Search for the cell housing the specified text and yield its [x, y] center coordinate. 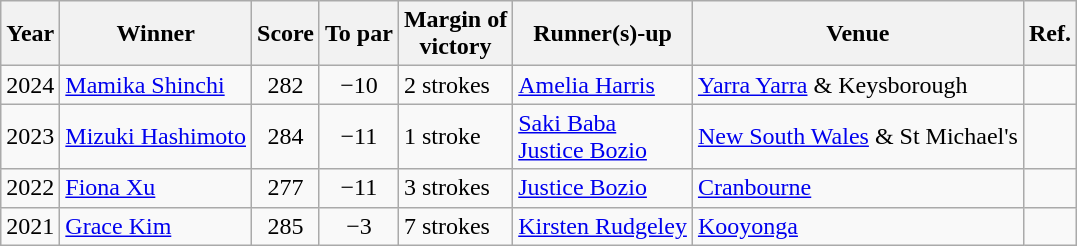
284 [286, 136]
Grace Kim [156, 226]
Fiona Xu [156, 188]
2023 [30, 136]
2 strokes [455, 85]
−10 [358, 85]
Margin ofvictory [455, 34]
2022 [30, 188]
7 strokes [455, 226]
277 [286, 188]
2021 [30, 226]
1 stroke [455, 136]
Yarra Yarra & Keysborough [858, 85]
Score [286, 34]
2024 [30, 85]
Kooyonga [858, 226]
Year [30, 34]
Ref. [1050, 34]
To par [358, 34]
Runner(s)-up [603, 34]
Justice Bozio [603, 188]
Cranbourne [858, 188]
Amelia Harris [603, 85]
Mamika Shinchi [156, 85]
285 [286, 226]
Venue [858, 34]
−3 [358, 226]
Kirsten Rudgeley [603, 226]
282 [286, 85]
3 strokes [455, 188]
Winner [156, 34]
Saki Baba Justice Bozio [603, 136]
New South Wales & St Michael's [858, 136]
Mizuki Hashimoto [156, 136]
